Find where the given text appears and provide that cell's center as (x, y) coordinate. 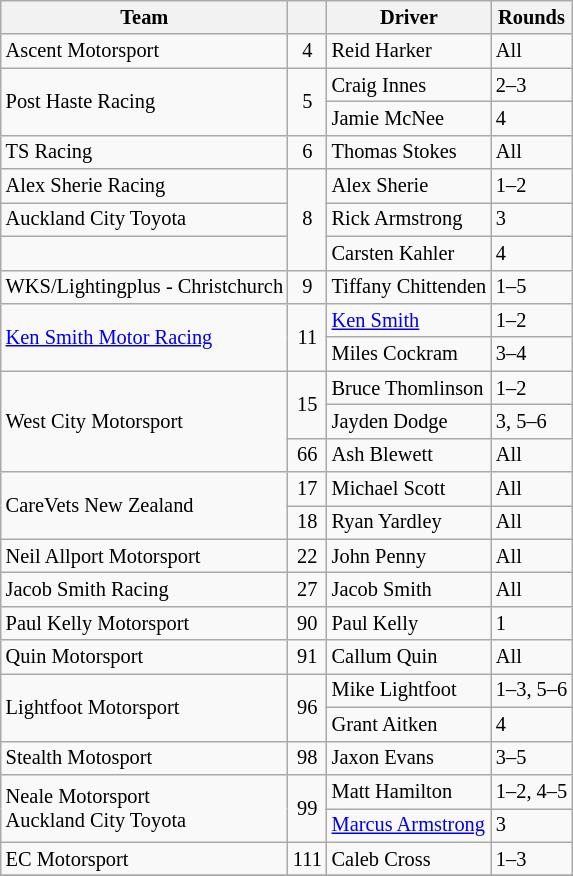
1–5 (532, 287)
15 (308, 404)
Grant Aitken (409, 724)
Neil Allport Motorsport (144, 556)
Michael Scott (409, 489)
66 (308, 455)
90 (308, 623)
Lightfoot Motorsport (144, 706)
Callum Quin (409, 657)
Craig Innes (409, 85)
3–5 (532, 758)
Ken Smith (409, 320)
1–3 (532, 859)
Paul Kelly (409, 623)
Marcus Armstrong (409, 825)
99 (308, 808)
Stealth Motosport (144, 758)
Team (144, 17)
Thomas Stokes (409, 152)
Ash Blewett (409, 455)
6 (308, 152)
17 (308, 489)
Quin Motorsport (144, 657)
Alex Sherie Racing (144, 186)
9 (308, 287)
EC Motorsport (144, 859)
Alex Sherie (409, 186)
WKS/Lightingplus - Christchurch (144, 287)
Caleb Cross (409, 859)
Mike Lightfoot (409, 690)
Ken Smith Motor Racing (144, 336)
Ryan Yardley (409, 522)
22 (308, 556)
Driver (409, 17)
Jacob Smith Racing (144, 589)
8 (308, 220)
Bruce Thomlinson (409, 388)
96 (308, 706)
Rounds (532, 17)
11 (308, 336)
West City Motorsport (144, 422)
Jacob Smith (409, 589)
1–2, 4–5 (532, 791)
TS Racing (144, 152)
Ascent Motorsport (144, 51)
2–3 (532, 85)
CareVets New Zealand (144, 506)
Jaxon Evans (409, 758)
Paul Kelly Motorsport (144, 623)
91 (308, 657)
3, 5–6 (532, 421)
Miles Cockram (409, 354)
Auckland City Toyota (144, 219)
Reid Harker (409, 51)
27 (308, 589)
98 (308, 758)
Jamie McNee (409, 118)
1–3, 5–6 (532, 690)
Neale MotorsportAuckland City Toyota (144, 808)
Tiffany Chittenden (409, 287)
Post Haste Racing (144, 102)
3–4 (532, 354)
18 (308, 522)
Carsten Kahler (409, 253)
111 (308, 859)
Matt Hamilton (409, 791)
1 (532, 623)
5 (308, 102)
John Penny (409, 556)
Rick Armstrong (409, 219)
Jayden Dodge (409, 421)
